Extract the [X, Y] coordinate from the center of the cell holding the provided text.  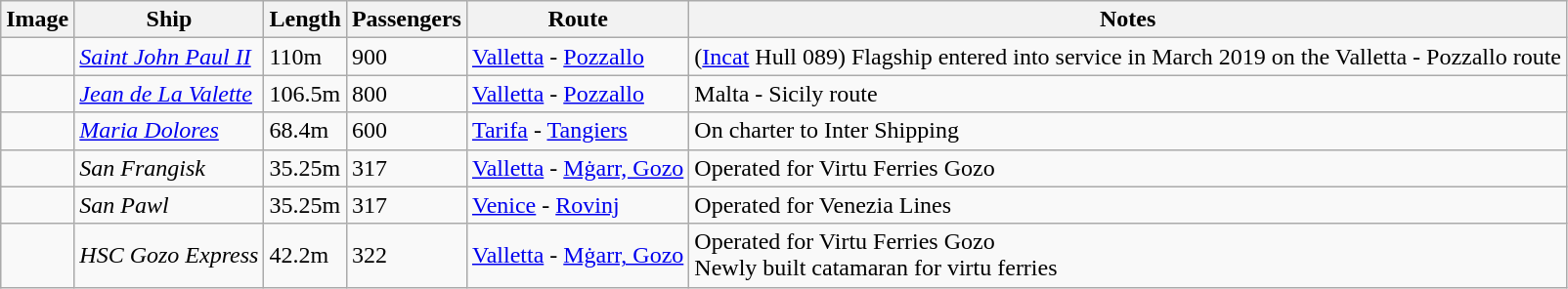
Route [577, 20]
Malta - Sicily route [1128, 94]
600 [407, 131]
68.4m [305, 131]
On charter to Inter Shipping [1128, 131]
106.5m [305, 94]
Tarifa - Tangiers [577, 131]
Image [37, 20]
Jean de La Valette [169, 94]
HSC Gozo Express [169, 256]
322 [407, 256]
Operated for Venezia Lines [1128, 205]
800 [407, 94]
Saint John Paul II [169, 57]
San Frangisk [169, 168]
Length [305, 20]
Passengers [407, 20]
(Incat Hull 089) Flagship entered into service in March 2019 on the Valletta - Pozzallo route [1128, 57]
San Pawl [169, 205]
Ship [169, 20]
Maria Dolores [169, 131]
900 [407, 57]
Notes [1128, 20]
42.2m [305, 256]
Operated for Virtu Ferries GozoNewly built catamaran for virtu ferries [1128, 256]
110m [305, 57]
Operated for Virtu Ferries Gozo [1128, 168]
Venice - Rovinj [577, 205]
